For the text-containing cell, return its midpoint in [x, y] coordinate format. 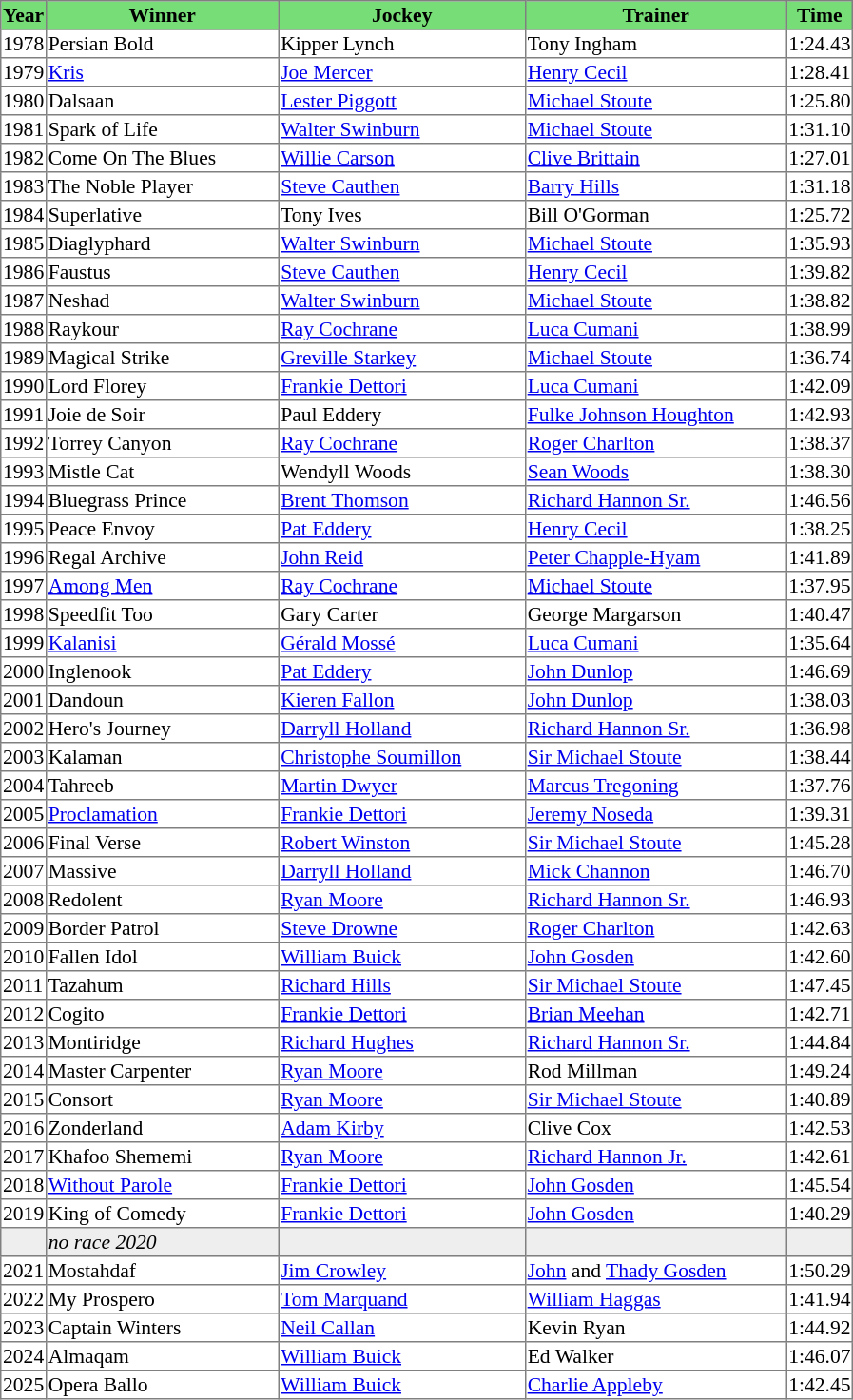
Kipper Lynch [402, 44]
1990 [24, 386]
Tony Ives [402, 215]
1:46.70 [820, 871]
1:42.45 [820, 1385]
Consort [162, 1099]
2022 [24, 1299]
Peace Envoy [162, 529]
Ed Walker [655, 1356]
1985 [24, 243]
2006 [24, 843]
Gérald Mossé [402, 643]
1:31.10 [820, 129]
1:40.89 [820, 1099]
Hero's Journey [162, 729]
Spark of Life [162, 129]
2013 [24, 1042]
2023 [24, 1328]
Fulke Johnson Houghton [655, 415]
Joie de Soir [162, 415]
2015 [24, 1099]
1:50.29 [820, 1271]
1:44.92 [820, 1328]
1984 [24, 215]
Tahreeb [162, 786]
Massive [162, 871]
Proclamation [162, 814]
Lord Florey [162, 386]
Captain Winters [162, 1328]
2002 [24, 729]
2008 [24, 900]
Final Verse [162, 843]
Among Men [162, 586]
Magical Strike [162, 358]
1:35.64 [820, 643]
Fallen Idol [162, 957]
1:49.24 [820, 1071]
Sean Woods [655, 472]
1:25.80 [820, 101]
1997 [24, 586]
1:42.09 [820, 386]
Persian Bold [162, 44]
2000 [24, 671]
Regal Archive [162, 557]
William Haggas [655, 1299]
Diaglyphard [162, 243]
1991 [24, 415]
Barry Hills [655, 186]
Robert Winston [402, 843]
Kris [162, 72]
1992 [24, 443]
1978 [24, 44]
My Prospero [162, 1299]
1:38.82 [820, 301]
1:40.47 [820, 614]
Martin Dwyer [402, 786]
1:41.89 [820, 557]
1988 [24, 329]
1:37.76 [820, 786]
Christophe Soumillon [402, 757]
Marcus Tregoning [655, 786]
Come On The Blues [162, 158]
1:39.82 [820, 272]
George Margarson [655, 614]
Clive Cox [655, 1128]
Time [820, 15]
Joe Mercer [402, 72]
1981 [24, 129]
2014 [24, 1071]
Cogito [162, 1014]
1:37.95 [820, 586]
Speedfit Too [162, 614]
2025 [24, 1385]
1:42.71 [820, 1014]
Dandoun [162, 700]
1996 [24, 557]
2012 [24, 1014]
Inglenook [162, 671]
Almaqam [162, 1356]
Master Carpenter [162, 1071]
Greville Starkey [402, 358]
Bill O'Gorman [655, 215]
Richard Hannon Jr. [655, 1157]
2009 [24, 928]
1989 [24, 358]
1982 [24, 158]
Richard Hills [402, 985]
Kalanisi [162, 643]
2024 [24, 1356]
Mostahdaf [162, 1271]
1983 [24, 186]
Tony Ingham [655, 44]
Adam Kirby [402, 1128]
1:38.37 [820, 443]
Mick Channon [655, 871]
Without Parole [162, 1185]
2003 [24, 757]
Willie Carson [402, 158]
Border Patrol [162, 928]
Rod Millman [655, 1071]
Richard Hughes [402, 1042]
2019 [24, 1214]
Neshad [162, 301]
1:41.94 [820, 1299]
Faustus [162, 272]
Year [24, 15]
1:38.99 [820, 329]
2017 [24, 1157]
1:25.72 [820, 215]
1:35.93 [820, 243]
John and Thady Gosden [655, 1271]
Kalaman [162, 757]
Gary Carter [402, 614]
Lester Piggott [402, 101]
Jeremy Noseda [655, 814]
1999 [24, 643]
1:40.29 [820, 1214]
2001 [24, 700]
Mistle Cat [162, 472]
Brent Thomson [402, 500]
1:47.45 [820, 985]
1993 [24, 472]
Steve Drowne [402, 928]
1:36.74 [820, 358]
Jim Crowley [402, 1271]
1:42.63 [820, 928]
2010 [24, 957]
1:42.60 [820, 957]
1:31.18 [820, 186]
1980 [24, 101]
1987 [24, 301]
1:36.98 [820, 729]
Redolent [162, 900]
1:28.41 [820, 72]
no race 2020 [162, 1242]
1:42.53 [820, 1128]
Bluegrass Prince [162, 500]
Kieren Fallon [402, 700]
Winner [162, 15]
Kevin Ryan [655, 1328]
2021 [24, 1271]
1:46.56 [820, 500]
Opera Ballo [162, 1385]
1:38.30 [820, 472]
1:42.61 [820, 1157]
1995 [24, 529]
Paul Eddery [402, 415]
1:27.01 [820, 158]
John Reid [402, 557]
King of Comedy [162, 1214]
2016 [24, 1128]
1:38.25 [820, 529]
Superlative [162, 215]
Zonderland [162, 1128]
Tom Marquand [402, 1299]
1:45.28 [820, 843]
2011 [24, 985]
Montiridge [162, 1042]
Peter Chapple-Hyam [655, 557]
1986 [24, 272]
2005 [24, 814]
1998 [24, 614]
1:44.84 [820, 1042]
1:38.44 [820, 757]
Khafoo Shememi [162, 1157]
Tazahum [162, 985]
1979 [24, 72]
Neil Callan [402, 1328]
Wendyll Woods [402, 472]
1:46.69 [820, 671]
The Noble Player [162, 186]
1:38.03 [820, 700]
2004 [24, 786]
Trainer [655, 15]
2018 [24, 1185]
1994 [24, 500]
1:24.43 [820, 44]
Jockey [402, 15]
Clive Brittain [655, 158]
1:42.93 [820, 415]
2007 [24, 871]
1:45.54 [820, 1185]
Torrey Canyon [162, 443]
1:39.31 [820, 814]
Charlie Appleby [655, 1385]
Brian Meehan [655, 1014]
1:46.93 [820, 900]
1:46.07 [820, 1356]
Dalsaan [162, 101]
Raykour [162, 329]
